From the cell containing the given text, extract its center point as (X, Y) coordinate. 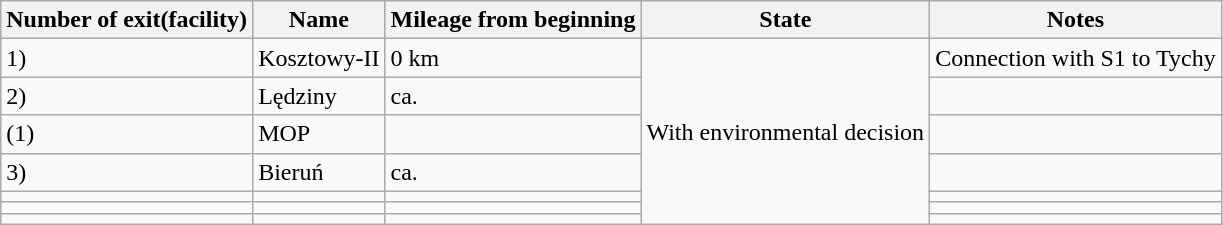
Lędziny (319, 96)
Mileage from beginning (513, 20)
Name (319, 20)
Connection with S1 to Tychy (1076, 58)
State (786, 20)
Number of exit(facility) (127, 20)
2) (127, 96)
3) (127, 172)
Kosztowy-II (319, 58)
Notes (1076, 20)
With environmental decision (786, 132)
MOP (319, 134)
0 km (513, 58)
1) (127, 58)
Bieruń (319, 172)
(1) (127, 134)
